Find where the given text appears and provide that cell's center as (X, Y) coordinate. 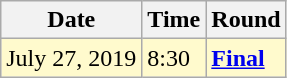
Date (72, 20)
8:30 (174, 58)
Time (174, 20)
July 27, 2019 (72, 58)
Round (246, 20)
Final (246, 58)
